Return (x, y) of the center of cell containing provided text 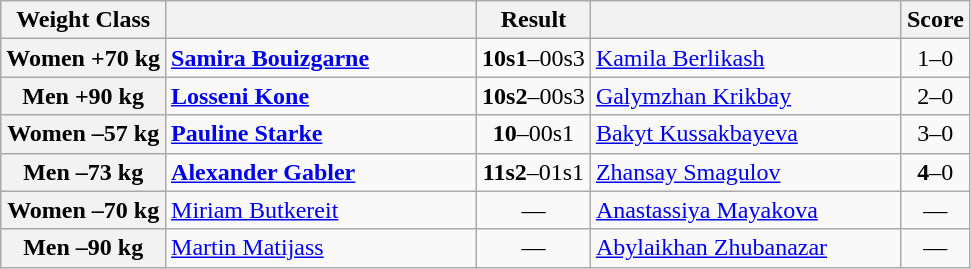
Men –73 kg (84, 172)
11s2–01s1 (534, 172)
Samira Bouizgarne (322, 58)
Pauline Starke (322, 134)
Losseni Kone (322, 96)
Kamila Berlikash (746, 58)
Miriam Butkereit (322, 210)
10s1–00s3 (534, 58)
Women –70 kg (84, 210)
Result (534, 20)
Martin Matijass (322, 248)
Men –90 kg (84, 248)
3–0 (935, 134)
Anastassiya Mayakova (746, 210)
Women +70 kg (84, 58)
10s2–00s3 (534, 96)
4–0 (935, 172)
Zhansay Smagulov (746, 172)
Bakyt Kussakbayeva (746, 134)
1–0 (935, 58)
10–00s1 (534, 134)
Women –57 kg (84, 134)
Score (935, 20)
Abylaikhan Zhubanazar (746, 248)
Weight Class (84, 20)
Men +90 kg (84, 96)
Alexander Gabler (322, 172)
2–0 (935, 96)
Galymzhan Krikbay (746, 96)
